Provide the [x, y] coordinate of the cell's center where the given text is located.  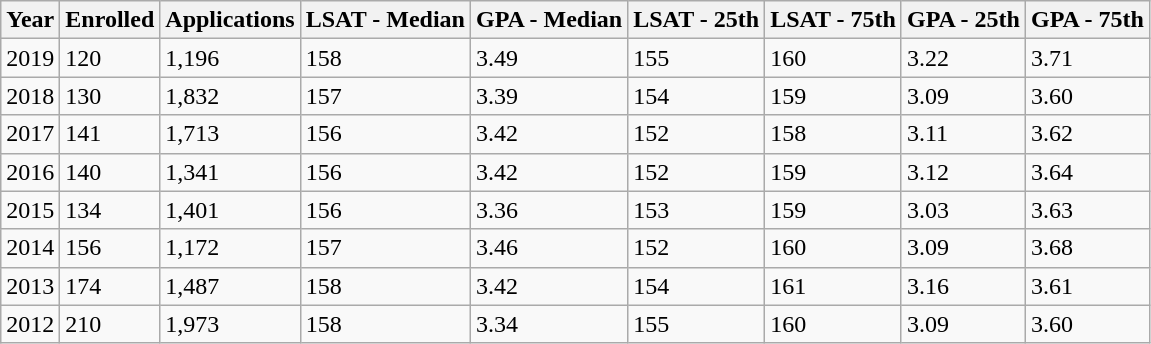
3.68 [1087, 248]
3.34 [548, 324]
1,713 [230, 134]
3.63 [1087, 210]
134 [110, 210]
1,172 [230, 248]
141 [110, 134]
GPA - Median [548, 20]
140 [110, 172]
Year [30, 20]
3.62 [1087, 134]
3.11 [963, 134]
LSAT - 75th [834, 20]
LSAT - 25th [696, 20]
3.71 [1087, 58]
2014 [30, 248]
3.03 [963, 210]
1,487 [230, 286]
GPA - 75th [1087, 20]
3.64 [1087, 172]
2017 [30, 134]
Enrolled [110, 20]
3.39 [548, 96]
210 [110, 324]
2013 [30, 286]
3.12 [963, 172]
2015 [30, 210]
130 [110, 96]
3.16 [963, 286]
3.22 [963, 58]
1,196 [230, 58]
GPA - 25th [963, 20]
1,341 [230, 172]
3.46 [548, 248]
2019 [30, 58]
153 [696, 210]
120 [110, 58]
2016 [30, 172]
2018 [30, 96]
3.61 [1087, 286]
1,832 [230, 96]
161 [834, 286]
174 [110, 286]
1,973 [230, 324]
2012 [30, 324]
3.36 [548, 210]
LSAT - Median [385, 20]
Applications [230, 20]
3.49 [548, 58]
1,401 [230, 210]
